For the text-containing cell, return its midpoint in [x, y] coordinate format. 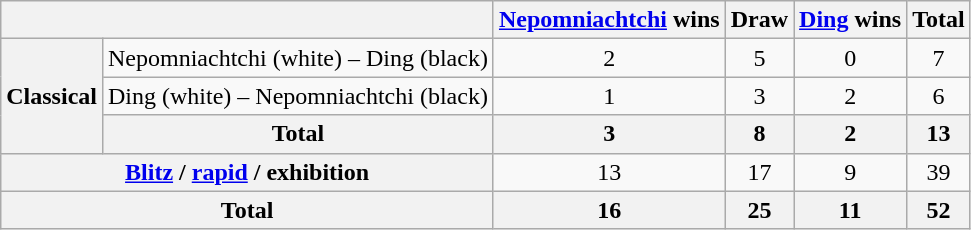
17 [759, 172]
Nepomniachtchi (white) – Ding (black) [298, 58]
Draw [759, 20]
Nepomniachtchi wins [609, 20]
Ding (white) – Nepomniachtchi (black) [298, 96]
0 [850, 58]
6 [939, 96]
11 [850, 210]
52 [939, 210]
9 [850, 172]
Ding wins [850, 20]
Classical [52, 96]
5 [759, 58]
16 [609, 210]
39 [939, 172]
8 [759, 134]
7 [939, 58]
25 [759, 210]
Blitz / rapid / exhibition [248, 172]
1 [609, 96]
